Provide the (x, y) coordinate of the cell's center where the given text is located.  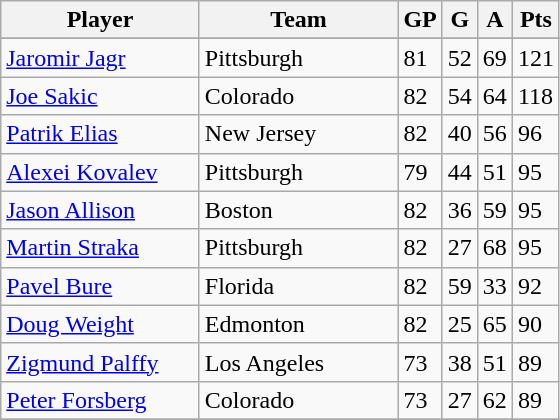
62 (494, 400)
Pts (536, 20)
Peter Forsberg (100, 400)
40 (460, 134)
Zigmund Palffy (100, 362)
69 (494, 58)
Player (100, 20)
Pavel Bure (100, 286)
Los Angeles (298, 362)
65 (494, 324)
GP (420, 20)
96 (536, 134)
81 (420, 58)
Jaromir Jagr (100, 58)
90 (536, 324)
Patrik Elias (100, 134)
G (460, 20)
33 (494, 286)
Florida (298, 286)
68 (494, 248)
52 (460, 58)
Team (298, 20)
36 (460, 210)
Edmonton (298, 324)
44 (460, 172)
Boston (298, 210)
Martin Straka (100, 248)
56 (494, 134)
121 (536, 58)
118 (536, 96)
54 (460, 96)
Joe Sakic (100, 96)
38 (460, 362)
64 (494, 96)
Doug Weight (100, 324)
Alexei Kovalev (100, 172)
New Jersey (298, 134)
25 (460, 324)
A (494, 20)
Jason Allison (100, 210)
92 (536, 286)
79 (420, 172)
